Detect which cell encompasses the target text, then output its [x, y] center coordinate. 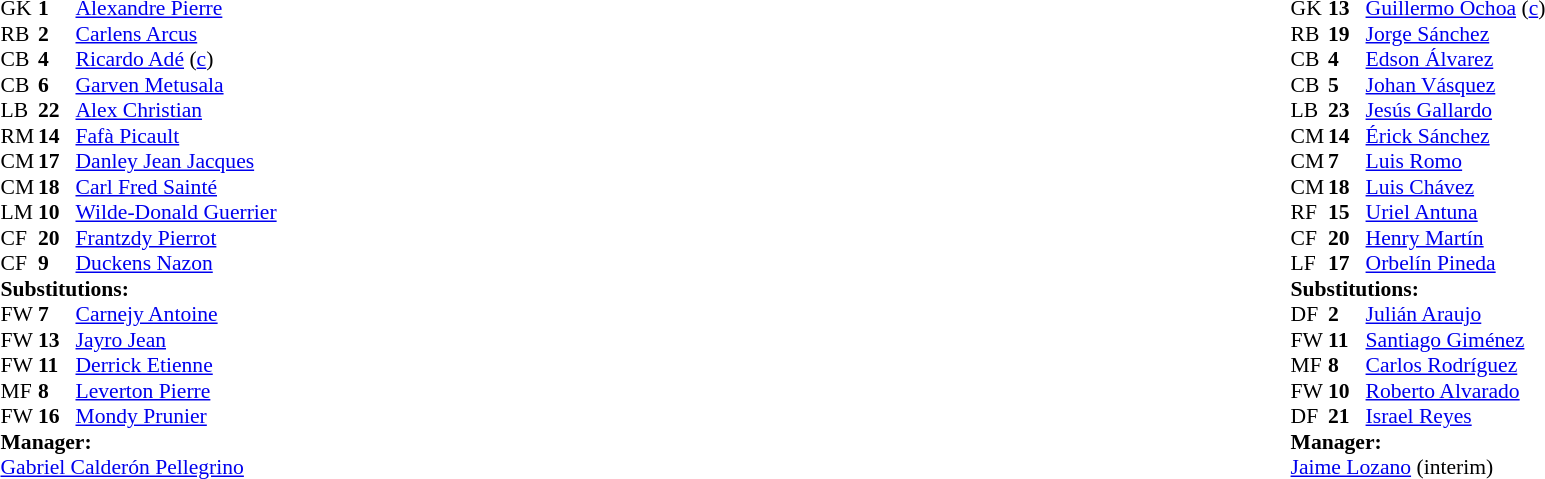
Leverton Pierre [176, 391]
13 [57, 340]
LF [1310, 263]
Alex Christian [176, 111]
21 [1347, 417]
Garven Metusala [176, 85]
RF [1310, 213]
19 [1347, 34]
Duckens Nazon [176, 263]
Carnejy Antoine [176, 315]
16 [57, 417]
LM [19, 213]
Carl Fred Sainté [176, 187]
22 [57, 111]
Mondy Prunier [176, 417]
Carlens Arcus [176, 34]
Frantzdy Pierrot [176, 238]
Derrick Etienne [176, 365]
Manager: [138, 442]
5 [1347, 85]
RM [19, 136]
Ricardo Adé (c) [176, 59]
Danley Jean Jacques [176, 161]
Wilde-Donald Guerrier [176, 213]
Fafà Picault [176, 136]
6 [57, 85]
Substitutions: [138, 289]
Jayro Jean [176, 340]
9 [57, 263]
23 [1347, 111]
15 [1347, 213]
